Provide the [x, y] coordinate of the cell's center where the given text is located.  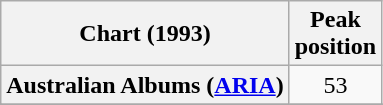
53 [335, 85]
Chart (1993) [145, 34]
Peak position [335, 34]
Australian Albums (ARIA) [145, 85]
